From the cell containing the given text, extract its center point as [x, y] coordinate. 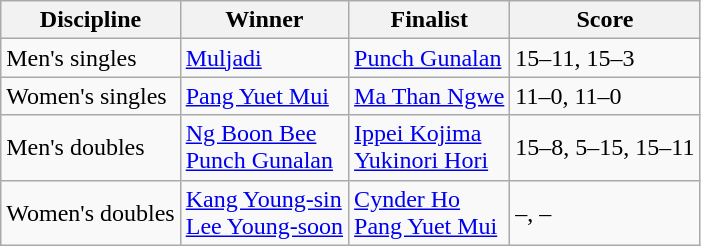
Women's doubles [90, 212]
Men's doubles [90, 148]
15–8, 5–15, 15–11 [605, 148]
Ippei Kojima Yukinori Hori [430, 148]
Score [605, 20]
Finalist [430, 20]
Pang Yuet Mui [264, 96]
Ng Boon Bee Punch Gunalan [264, 148]
Muljadi [264, 58]
Men's singles [90, 58]
Ma Than Ngwe [430, 96]
15–11, 15–3 [605, 58]
Women's singles [90, 96]
–, – [605, 212]
Winner [264, 20]
Punch Gunalan [430, 58]
Discipline [90, 20]
11–0, 11–0 [605, 96]
Cynder Ho Pang Yuet Mui [430, 212]
Kang Young-sin Lee Young-soon [264, 212]
